Provide the [X, Y] coordinate of the cell's center where the given text is located.  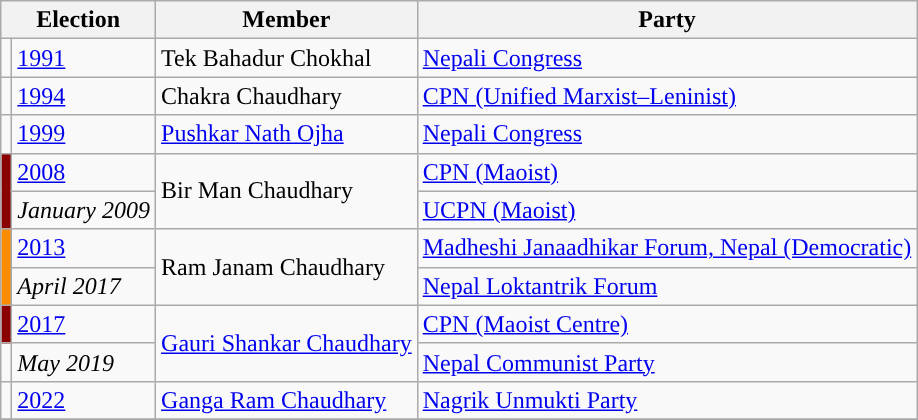
April 2017 [84, 286]
Ganga Ram Chaudhary [287, 400]
Nepal Communist Party [667, 362]
UCPN (Maoist) [667, 210]
Nagrik Unmukti Party [667, 400]
Election [78, 20]
2013 [84, 248]
May 2019 [84, 362]
Member [287, 20]
Party [667, 20]
Madheshi Janaadhikar Forum, Nepal (Democratic) [667, 248]
2022 [84, 400]
Nepal Loktantrik Forum [667, 286]
1994 [84, 96]
Gauri Shankar Chaudhary [287, 343]
CPN (Maoist) [667, 172]
January 2009 [84, 210]
Tek Bahadur Chokhal [287, 58]
2008 [84, 172]
CPN (Maoist Centre) [667, 324]
Bir Man Chaudhary [287, 191]
Chakra Chaudhary [287, 96]
1991 [84, 58]
1999 [84, 134]
Ram Janam Chaudhary [287, 267]
CPN (Unified Marxist–Leninist) [667, 96]
2017 [84, 324]
Pushkar Nath Ojha [287, 134]
